Pinpoint the cell where the given text exists, returning its [X, Y] midpoint coordinate. 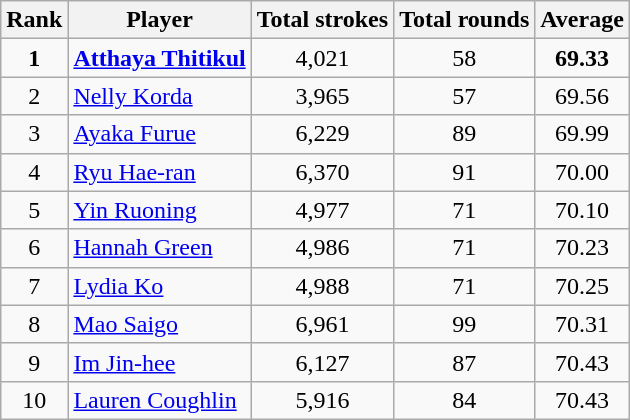
6,370 [322, 172]
Yin Ruoning [160, 210]
Hannah Green [160, 248]
Ayaka Furue [160, 134]
4,977 [322, 210]
91 [464, 172]
Mao Saigo [160, 324]
Ryu Hae-ran [160, 172]
Nelly Korda [160, 96]
9 [34, 362]
6,229 [322, 134]
69.33 [582, 58]
5 [34, 210]
1 [34, 58]
Average [582, 20]
99 [464, 324]
4,021 [322, 58]
5,916 [322, 400]
6 [34, 248]
4 [34, 172]
70.31 [582, 324]
Rank [34, 20]
Player [160, 20]
Lydia Ko [160, 286]
Total strokes [322, 20]
2 [34, 96]
6,127 [322, 362]
Total rounds [464, 20]
89 [464, 134]
70.00 [582, 172]
Lauren Coughlin [160, 400]
6,961 [322, 324]
4,986 [322, 248]
84 [464, 400]
69.56 [582, 96]
3,965 [322, 96]
58 [464, 58]
4,988 [322, 286]
70.23 [582, 248]
7 [34, 286]
Im Jin-hee [160, 362]
87 [464, 362]
57 [464, 96]
Atthaya Thitikul [160, 58]
69.99 [582, 134]
70.10 [582, 210]
10 [34, 400]
70.25 [582, 286]
3 [34, 134]
8 [34, 324]
